Find where the given text appears and provide that cell's center as (x, y) coordinate. 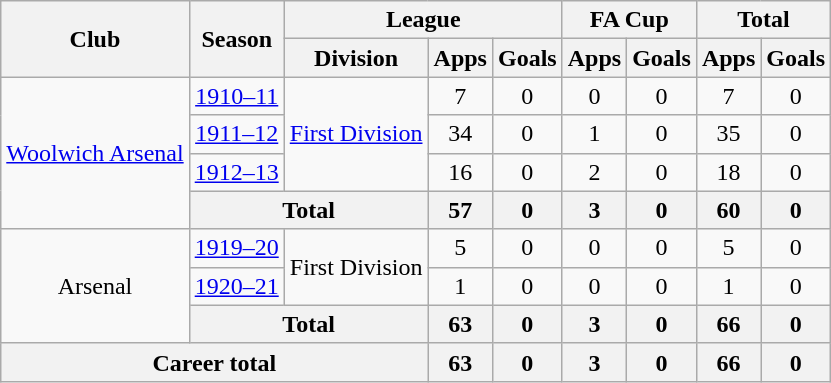
60 (728, 210)
Woolwich Arsenal (95, 153)
Arsenal (95, 286)
Season (236, 39)
1911–12 (236, 134)
Division (356, 58)
1920–21 (236, 286)
1919–20 (236, 248)
35 (728, 134)
34 (460, 134)
1912–13 (236, 172)
League (423, 20)
1910–11 (236, 96)
18 (728, 172)
Career total (214, 362)
2 (594, 172)
Club (95, 39)
16 (460, 172)
57 (460, 210)
FA Cup (629, 20)
